Pinpoint the cell where the given text exists, returning its [X, Y] midpoint coordinate. 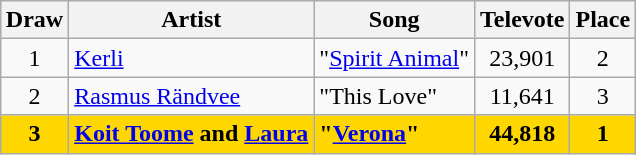
44,818 [522, 134]
Place [603, 20]
Rasmus Rändvee [192, 96]
Song [394, 20]
11,641 [522, 96]
23,901 [522, 58]
Draw [34, 20]
Televote [522, 20]
"Spirit Animal" [394, 58]
Kerli [192, 58]
Artist [192, 20]
"This Love" [394, 96]
Koit Toome and Laura [192, 134]
"Verona" [394, 134]
